Detect which cell encompasses the target text, then output its (x, y) center coordinate. 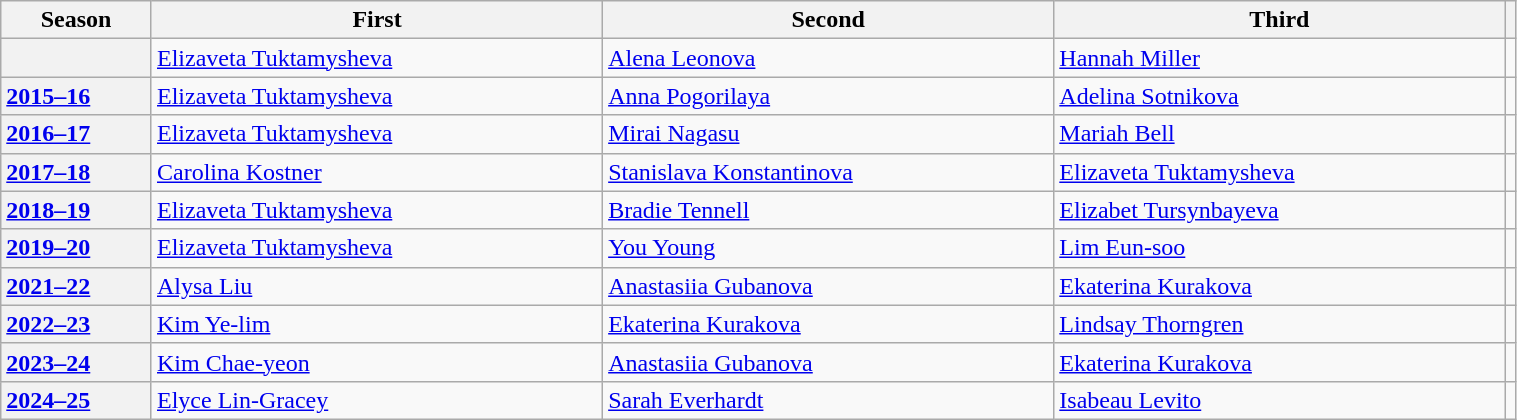
Lim Eun-soo (1280, 248)
Kim Ye-lim (376, 324)
Alena Leonova (828, 58)
2018–19 (76, 210)
Bradie Tennell (828, 210)
Second (828, 20)
2019–20 (76, 248)
Anna Pogorilaya (828, 96)
2017–18 (76, 172)
2016–17 (76, 134)
Carolina Kostner (376, 172)
Elyce Lin-Gracey (376, 400)
Alysa Liu (376, 286)
Third (1280, 20)
First (376, 20)
Stanislava Konstantinova (828, 172)
Adelina Sotnikova (1280, 96)
You Young (828, 248)
2021–22 (76, 286)
Season (76, 20)
Isabeau Levito (1280, 400)
Mirai Nagasu (828, 134)
2022–23 (76, 324)
2024–25 (76, 400)
Lindsay Thorngren (1280, 324)
Hannah Miller (1280, 58)
Kim Chae-yeon (376, 362)
Mariah Bell (1280, 134)
2023–24 (76, 362)
2015–16 (76, 96)
Sarah Everhardt (828, 400)
Elizabet Tursynbayeva (1280, 210)
